Search for the cell housing the specified text and yield its (x, y) center coordinate. 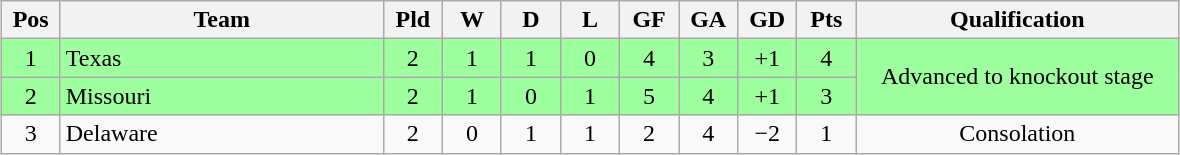
W (472, 20)
Qualification (1018, 20)
Pts (826, 20)
GA (708, 20)
Team (222, 20)
5 (650, 96)
Texas (222, 58)
GF (650, 20)
Pos (30, 20)
GD (768, 20)
D (530, 20)
−2 (768, 134)
Pld (412, 20)
Advanced to knockout stage (1018, 77)
Delaware (222, 134)
L (590, 20)
Consolation (1018, 134)
Missouri (222, 96)
